Detect which cell encompasses the target text, then output its (X, Y) center coordinate. 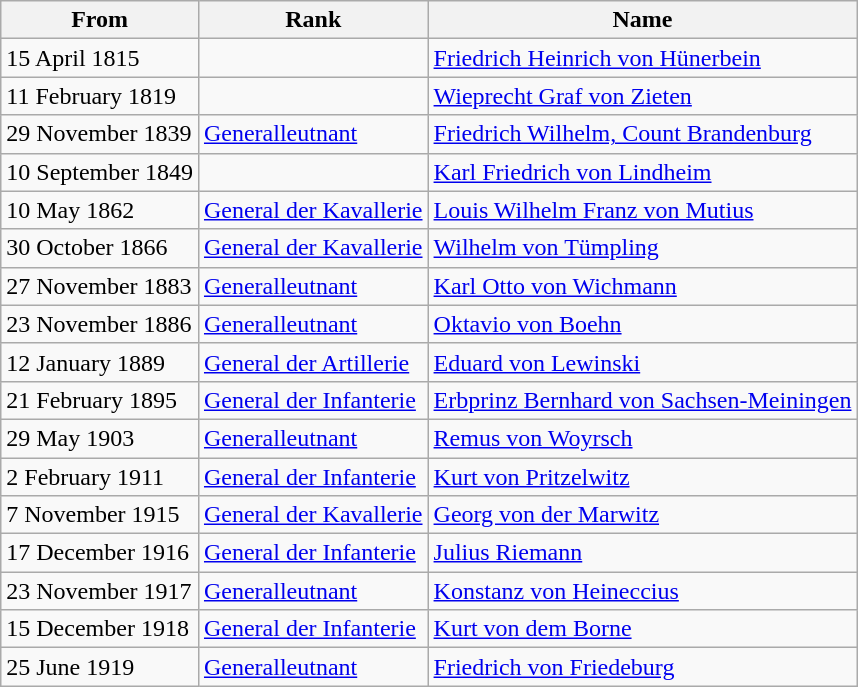
10 May 1862 (100, 210)
Friedrich Wilhelm, Count Brandenburg (642, 134)
Wilhelm von Tümpling (642, 248)
7 November 1915 (100, 515)
30 October 1866 (100, 248)
General der Artillerie (313, 362)
Rank (313, 20)
17 December 1916 (100, 553)
From (100, 20)
27 November 1883 (100, 286)
15 December 1918 (100, 629)
Georg von der Marwitz (642, 515)
Louis Wilhelm Franz von Mutius (642, 210)
Wieprecht Graf von Zieten (642, 96)
10 September 1849 (100, 172)
11 February 1819 (100, 96)
Kurt von Pritzelwitz (642, 477)
2 February 1911 (100, 477)
29 November 1839 (100, 134)
Erbprinz Bernhard von Sachsen-Meiningen (642, 400)
25 June 1919 (100, 667)
15 April 1815 (100, 58)
Oktavio von Boehn (642, 324)
12 January 1889 (100, 362)
23 November 1886 (100, 324)
Remus von Woyrsch (642, 438)
21 February 1895 (100, 400)
Friedrich von Friedeburg (642, 667)
Konstanz von Heineccius (642, 591)
Karl Friedrich von Lindheim (642, 172)
Karl Otto von Wichmann (642, 286)
23 November 1917 (100, 591)
Julius Riemann (642, 553)
29 May 1903 (100, 438)
Friedrich Heinrich von Hünerbein (642, 58)
Eduard von Lewinski (642, 362)
Name (642, 20)
Kurt von dem Borne (642, 629)
